From the cell containing the given text, extract its center point as (X, Y) coordinate. 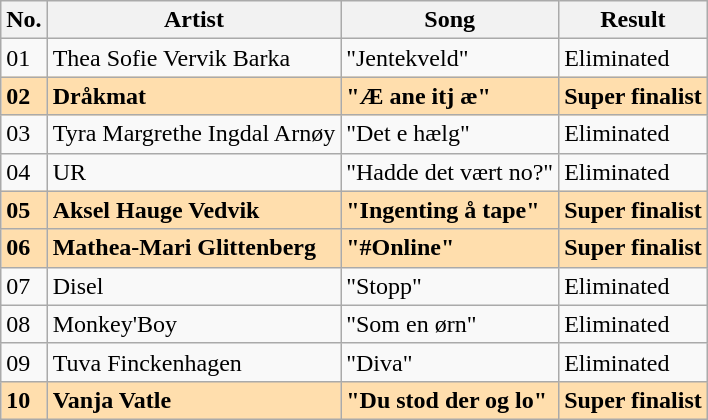
Dråkmat (194, 96)
Tuva Finckenhagen (194, 362)
05 (24, 210)
"Diva" (450, 362)
Thea Sofie Vervik Barka (194, 58)
"#Online" (450, 248)
"Det e hælg" (450, 134)
"Jentekveld" (450, 58)
Disel (194, 286)
"Som en ørn" (450, 324)
01 (24, 58)
"Hadde det vært no?" (450, 172)
10 (24, 400)
Aksel Hauge Vedvik (194, 210)
04 (24, 172)
"Du stod der og lo" (450, 400)
Mathea-Mari Glittenberg (194, 248)
Vanja Vatle (194, 400)
Monkey'Boy (194, 324)
Artist (194, 20)
03 (24, 134)
"Stopp" (450, 286)
Tyra Margrethe Ingdal Arnøy (194, 134)
Result (634, 20)
"Æ ane itj æ" (450, 96)
UR (194, 172)
07 (24, 286)
No. (24, 20)
Song (450, 20)
"Ingenting å tape" (450, 210)
06 (24, 248)
02 (24, 96)
09 (24, 362)
08 (24, 324)
